Scan for the cell matching the given text and deliver its (X, Y) coordinate at center. 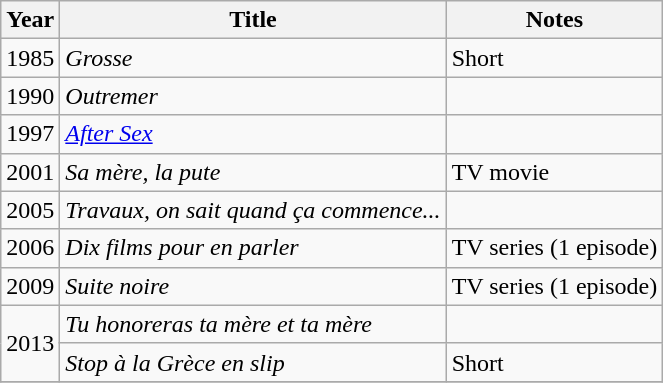
Sa mère, la pute (253, 172)
Notes (554, 20)
1990 (30, 96)
2001 (30, 172)
Year (30, 20)
Dix films pour en parler (253, 248)
Stop à la Grèce en slip (253, 362)
Tu honoreras ta mère et ta mère (253, 324)
TV movie (554, 172)
Title (253, 20)
2009 (30, 286)
2005 (30, 210)
Outremer (253, 96)
Suite noire (253, 286)
2013 (30, 343)
1997 (30, 134)
2006 (30, 248)
1985 (30, 58)
Grosse (253, 58)
After Sex (253, 134)
Travaux, on sait quand ça commence... (253, 210)
